From the cell containing the given text, extract its center point as (X, Y) coordinate. 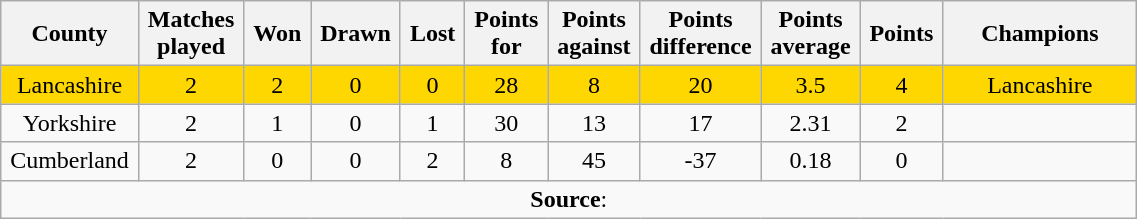
Yorkshire (70, 123)
4 (902, 85)
13 (594, 123)
Cumberland (70, 161)
-37 (700, 161)
Champions (1040, 34)
Lost (432, 34)
Matches played (191, 34)
45 (594, 161)
Points against (594, 34)
3.5 (810, 85)
0.18 (810, 161)
Points difference (700, 34)
20 (700, 85)
30 (506, 123)
Points average (810, 34)
Source: (569, 199)
County (70, 34)
Drawn (356, 34)
17 (700, 123)
28 (506, 85)
2.31 (810, 123)
Points for (506, 34)
Won (278, 34)
Points (902, 34)
